For the text-containing cell, return its midpoint in (x, y) coordinate format. 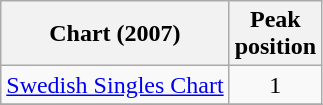
1 (275, 85)
Peakposition (275, 34)
Chart (2007) (115, 34)
Swedish Singles Chart (115, 85)
